Return the (x, y) coordinate for the center point of the cell that contains the specified text.  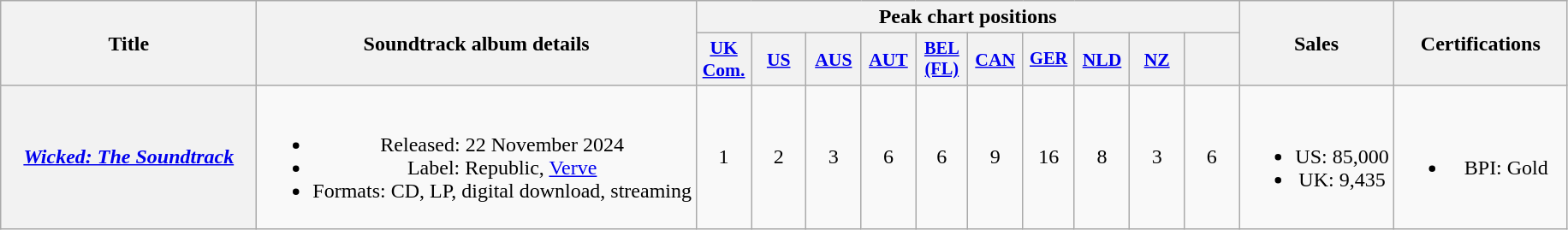
Soundtrack album details (477, 43)
AUT (888, 60)
Wicked: The Soundtrack (128, 157)
Peak chart positions (968, 17)
9 (995, 157)
Certifications (1481, 43)
BPI: Gold (1481, 157)
2 (779, 157)
NZ (1157, 60)
Title (128, 43)
1 (724, 157)
BEL (FL) (941, 60)
Sales (1316, 43)
CAN (995, 60)
AUS (834, 60)
US (779, 60)
NLD (1102, 60)
US: 85,000UK: 9,435 (1316, 157)
8 (1102, 157)
GER (1049, 60)
UK Com. (724, 60)
Released: 22 November 2024Label: Republic, VerveFormats: CD, LP, digital download, streaming (477, 157)
16 (1049, 157)
